For the text-containing cell, return its midpoint in (x, y) coordinate format. 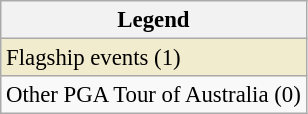
Other PGA Tour of Australia (0) (154, 95)
Flagship events (1) (154, 58)
Legend (154, 20)
